Scan for the cell matching the given text and deliver its [X, Y] coordinate at center. 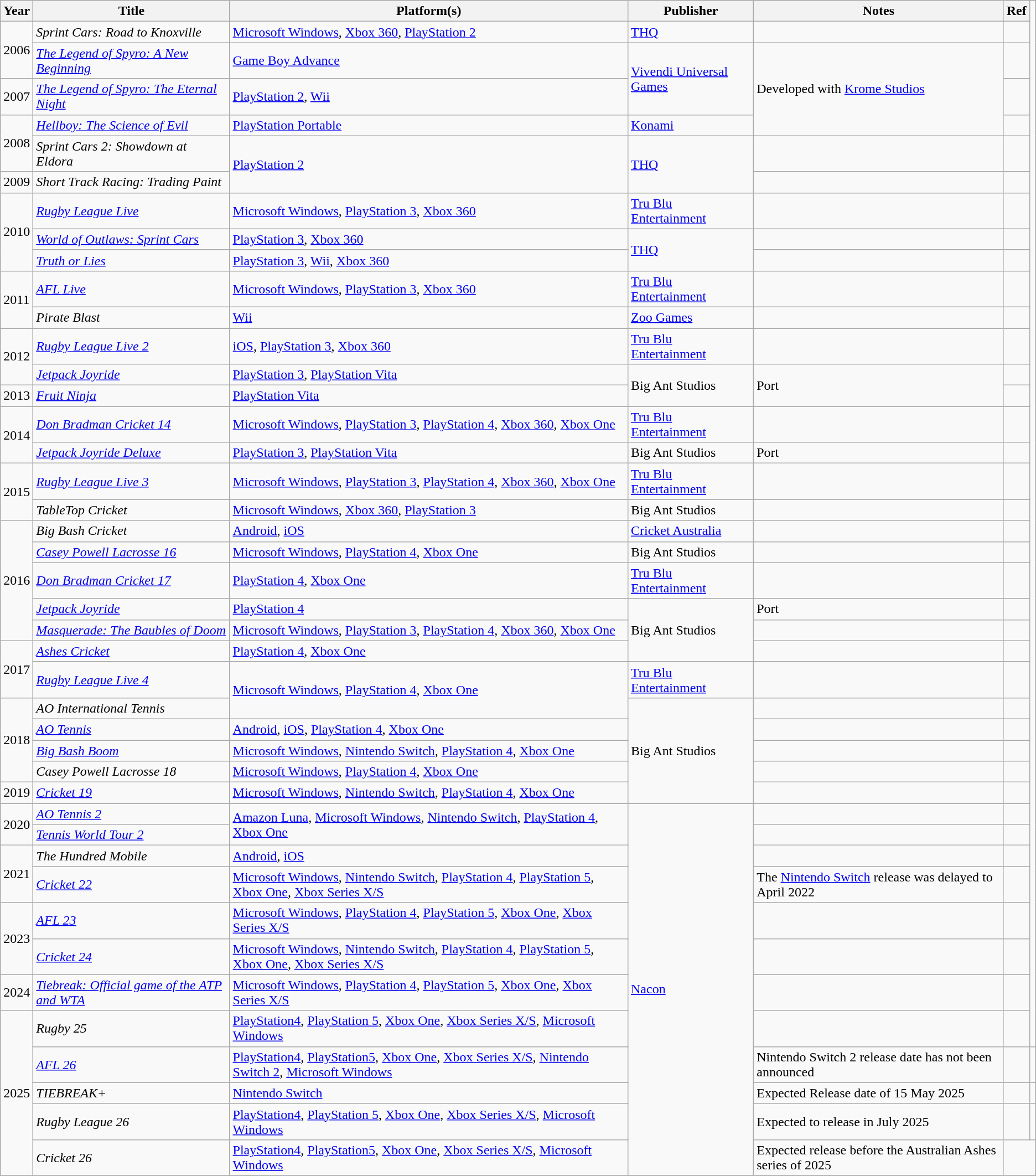
The Legend of Spyro: A New Beginning [132, 61]
iOS, PlayStation 3, Xbox 360 [428, 345]
2007 [17, 96]
Truth or Lies [132, 260]
2014 [17, 435]
AFL 23 [132, 920]
Cricket 24 [132, 957]
Amazon Luna, Microsoft Windows, Nintendo Switch, PlayStation 4, Xbox One [428, 824]
Casey Powell Lacrosse 18 [132, 772]
Don Bradman Cricket 17 [132, 580]
The Hundred Mobile [132, 856]
Title [132, 11]
Ref [1016, 11]
PlayStation 3, Xbox 360 [428, 239]
2017 [17, 669]
2008 [17, 143]
Wii [428, 317]
Cricket Australia [691, 531]
2011 [17, 299]
Rugby League Live 3 [132, 482]
Sprint Cars 2: Showdown at Eldora [132, 154]
2021 [17, 874]
Konami [691, 125]
2025 [17, 1093]
2023 [17, 938]
Expected to release in July 2025 [879, 1122]
PlayStation4, PlayStation5, Xbox One, Xbox Series X/S, Microsoft Windows [428, 1157]
The Legend of Spyro: The Eternal Night [132, 96]
Cricket 19 [132, 793]
PlayStation 2 [428, 164]
Rugby League Live 2 [132, 345]
Hellboy: The Science of Evil [132, 125]
Pirate Blast [132, 317]
2016 [17, 580]
PlayStation 4 [428, 609]
2024 [17, 992]
Zoo Games [691, 317]
World of Outlaws: Sprint Cars [132, 239]
Cricket 26 [132, 1157]
Publisher [691, 11]
Big Bash Boom [132, 750]
Rugby League Live 4 [132, 680]
Tennis World Tour 2 [132, 835]
Rugby League Live [132, 210]
Vivendi Universal Games [691, 79]
2015 [17, 492]
Nacon [691, 990]
2018 [17, 740]
Sprint Cars: Road to Knoxville [132, 32]
TableTop Cricket [132, 510]
Expected Release date of 15 May 2025 [879, 1093]
AFL 26 [132, 1064]
Developed with Krome Studios [879, 89]
Big Bash Cricket [132, 531]
Masquerade: The Baubles of Doom [132, 630]
2012 [17, 357]
AO Tennis [132, 729]
Platform(s) [428, 11]
Nintendo Switch [428, 1093]
Expected release before the Australian Ashes series of 2025 [879, 1157]
AO Tennis 2 [132, 814]
Notes [879, 11]
PlayStation4, PlayStation5, Xbox One, Xbox Series X/S, Nintendo Switch 2, Microsoft Windows [428, 1064]
PlayStation 2, Wii [428, 96]
Ashes Cricket [132, 651]
PlayStation Portable [428, 125]
Microsoft Windows, Xbox 360, PlayStation 2 [428, 32]
2019 [17, 793]
2006 [17, 50]
AO International Tennis [132, 708]
Android, iOS, PlayStation 4, Xbox One [428, 729]
Rugby 25 [132, 1029]
The Nintendo Switch release was delayed to April 2022 [879, 885]
2009 [17, 182]
Jetpack Joyride Deluxe [132, 453]
2010 [17, 231]
Cricket 22 [132, 885]
Casey Powell Lacrosse 16 [132, 552]
Microsoft Windows, Xbox 360, PlayStation 3 [428, 510]
TIEBREAK+ [132, 1093]
Don Bradman Cricket 14 [132, 424]
Year [17, 11]
2020 [17, 824]
Nintendo Switch 2 release date has not been announced [879, 1064]
Tiebreak: Official game of the ATP and WTA [132, 992]
AFL Live [132, 289]
Fruit Ninja [132, 396]
2013 [17, 396]
Game Boy Advance [428, 61]
PlayStation 3, Wii, Xbox 360 [428, 260]
Rugby League 26 [132, 1122]
PlayStation Vita [428, 396]
Short Track Racing: Trading Paint [132, 182]
